Return the (x, y) coordinate for the center point of the cell that contains the specified text.  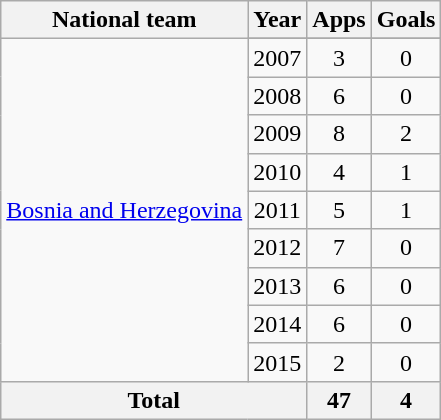
National team (124, 20)
2011 (278, 210)
2014 (278, 324)
2009 (278, 134)
2013 (278, 286)
2008 (278, 96)
5 (339, 210)
Bosnia and Herzegovina (124, 210)
Total (154, 400)
Apps (339, 20)
2007 (278, 58)
2015 (278, 362)
7 (339, 248)
8 (339, 134)
Goals (406, 20)
47 (339, 400)
2010 (278, 172)
Year (278, 20)
3 (339, 58)
2012 (278, 248)
